Capture the cell that displays the provided text and extract its [X, Y] central coordinate. 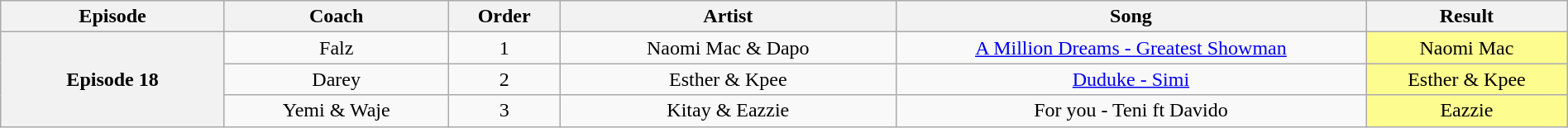
Falz [336, 48]
Kitay & Eazzie [728, 111]
Artist [728, 17]
2 [504, 79]
Darey [336, 79]
Result [1467, 17]
A Million Dreams - Greatest Showman [1131, 48]
3 [504, 111]
Eazzie [1467, 111]
1 [504, 48]
For you - Teni ft Davido [1131, 111]
Episode 18 [112, 79]
Naomi Mac [1467, 48]
Yemi & Waje [336, 111]
Episode [112, 17]
Song [1131, 17]
Duduke - Simi [1131, 79]
Naomi Mac & Dapo [728, 48]
Coach [336, 17]
Order [504, 17]
